Find where the given text appears and provide that cell's center as [X, Y] coordinate. 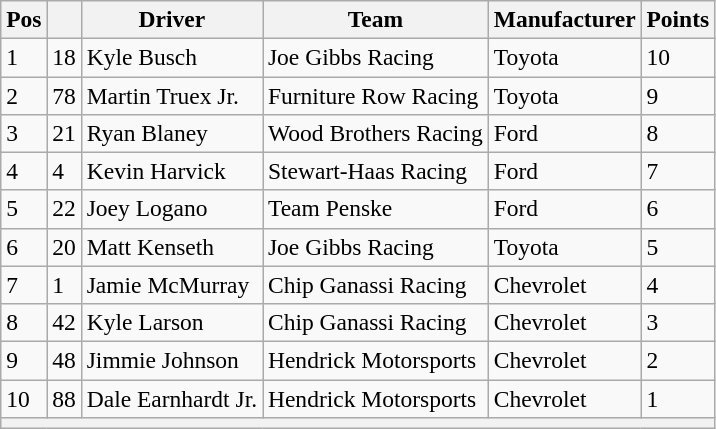
20 [64, 247]
Jimmie Johnson [172, 360]
Pos [24, 19]
Joey Logano [172, 209]
48 [64, 360]
21 [64, 133]
Jamie McMurray [172, 285]
Stewart-Haas Racing [376, 171]
78 [64, 95]
Kyle Busch [172, 57]
Kevin Harvick [172, 171]
Driver [172, 19]
Points [678, 19]
Matt Kenseth [172, 247]
Wood Brothers Racing [376, 133]
42 [64, 322]
Ryan Blaney [172, 133]
22 [64, 209]
Team Penske [376, 209]
Dale Earnhardt Jr. [172, 398]
Kyle Larson [172, 322]
Martin Truex Jr. [172, 95]
18 [64, 57]
Furniture Row Racing [376, 95]
Manufacturer [564, 19]
Team [376, 19]
88 [64, 398]
